For the text-containing cell, return its midpoint in (X, Y) coordinate format. 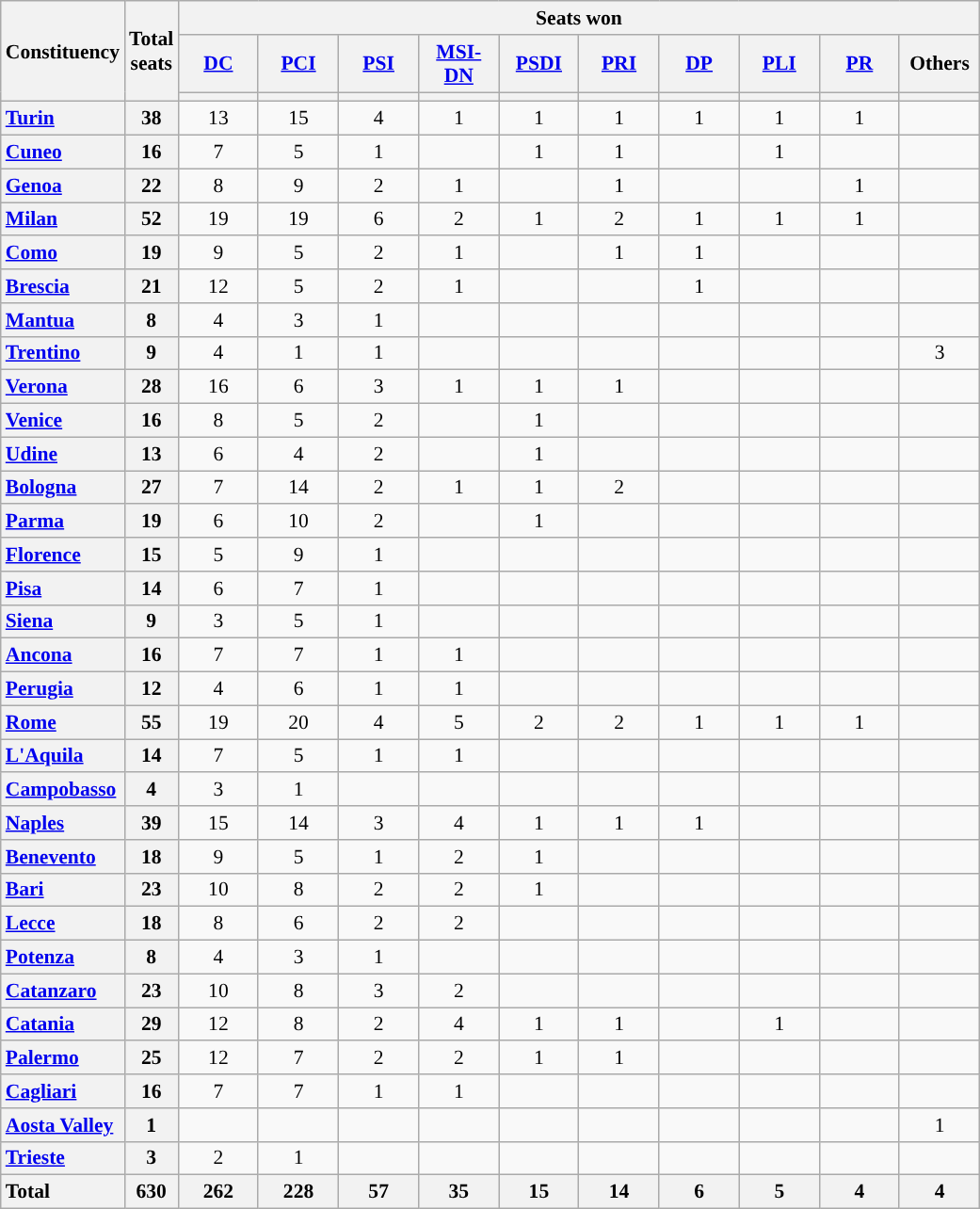
Mantua (62, 320)
MSI-DN (459, 64)
Others (940, 64)
Ancona (62, 655)
DP (699, 64)
Naples (62, 823)
L'Aquila (62, 756)
28 (151, 387)
PSDI (538, 64)
Rome (62, 722)
Perugia (62, 689)
Verona (62, 387)
21 (151, 286)
38 (151, 119)
Catania (62, 1024)
Trentino (62, 353)
Seats won (578, 18)
Lecce (62, 924)
PSI (378, 64)
262 (218, 1192)
Turin (62, 119)
Siena (62, 621)
Parma (62, 522)
Florence (62, 555)
52 (151, 219)
Brescia (62, 286)
PRI (619, 64)
Genoa (62, 185)
Trieste (62, 1158)
PLI (779, 64)
Cuneo (62, 153)
Cagliari (62, 1091)
Constituency (62, 51)
Bari (62, 890)
Como (62, 253)
Palermo (62, 1058)
39 (151, 823)
35 (459, 1192)
Bologna (62, 488)
Venice (62, 421)
20 (297, 722)
57 (378, 1192)
630 (151, 1192)
Benevento (62, 857)
PCI (297, 64)
Pisa (62, 588)
Campobasso (62, 790)
228 (297, 1192)
27 (151, 488)
25 (151, 1058)
Totalseats (151, 51)
29 (151, 1024)
Aosta Valley (62, 1125)
Milan (62, 219)
PR (859, 64)
22 (151, 185)
Udine (62, 454)
Catanzaro (62, 991)
Total (62, 1192)
Potenza (62, 958)
55 (151, 722)
DC (218, 64)
